Pinpoint the cell where the given text exists, returning its [X, Y] midpoint coordinate. 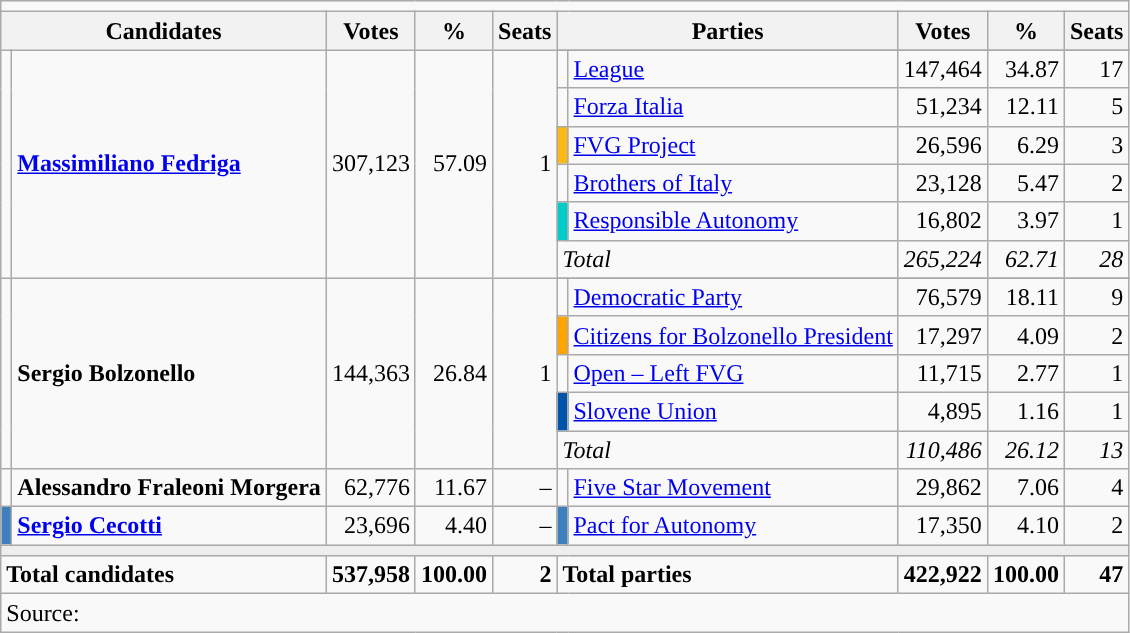
26.84 [454, 373]
147,464 [942, 69]
4.10 [1026, 526]
144,363 [370, 373]
Brothers of Italy [733, 183]
12.11 [1026, 107]
57.09 [454, 164]
26.12 [1026, 449]
11,715 [942, 373]
11.67 [454, 488]
422,922 [942, 575]
Open – Left FVG [733, 373]
18.11 [1026, 297]
17 [1096, 69]
5 [1096, 107]
23,128 [942, 183]
7.06 [1026, 488]
4.09 [1026, 335]
62,776 [370, 488]
Parties [728, 31]
Massimiliano Fedriga [170, 164]
Democratic Party [733, 297]
17,297 [942, 335]
Pact for Autonomy [733, 526]
Responsible Autonomy [733, 221]
29,862 [942, 488]
Sergio Bolzonello [170, 373]
47 [1096, 575]
9 [1096, 297]
28 [1096, 259]
4 [1096, 488]
Slovene Union [733, 411]
Alessandro Fraleoni Morgera [170, 488]
Total parties [728, 575]
League [733, 69]
51,234 [942, 107]
23,696 [370, 526]
Sergio Cecotti [170, 526]
13 [1096, 449]
Citizens for Bolzonello President [733, 335]
1.16 [1026, 411]
Source: [565, 613]
62.71 [1026, 259]
307,123 [370, 164]
Candidates [164, 31]
537,958 [370, 575]
3.97 [1026, 221]
6.29 [1026, 145]
17,350 [942, 526]
Five Star Movement [733, 488]
Total candidates [164, 575]
4.40 [454, 526]
265,224 [942, 259]
34.87 [1026, 69]
3 [1096, 145]
110,486 [942, 449]
5.47 [1026, 183]
16,802 [942, 221]
26,596 [942, 145]
76,579 [942, 297]
4,895 [942, 411]
FVG Project [733, 145]
Forza Italia [733, 107]
2.77 [1026, 373]
